Locate the cell with the specified text and output its (x, y) center coordinate. 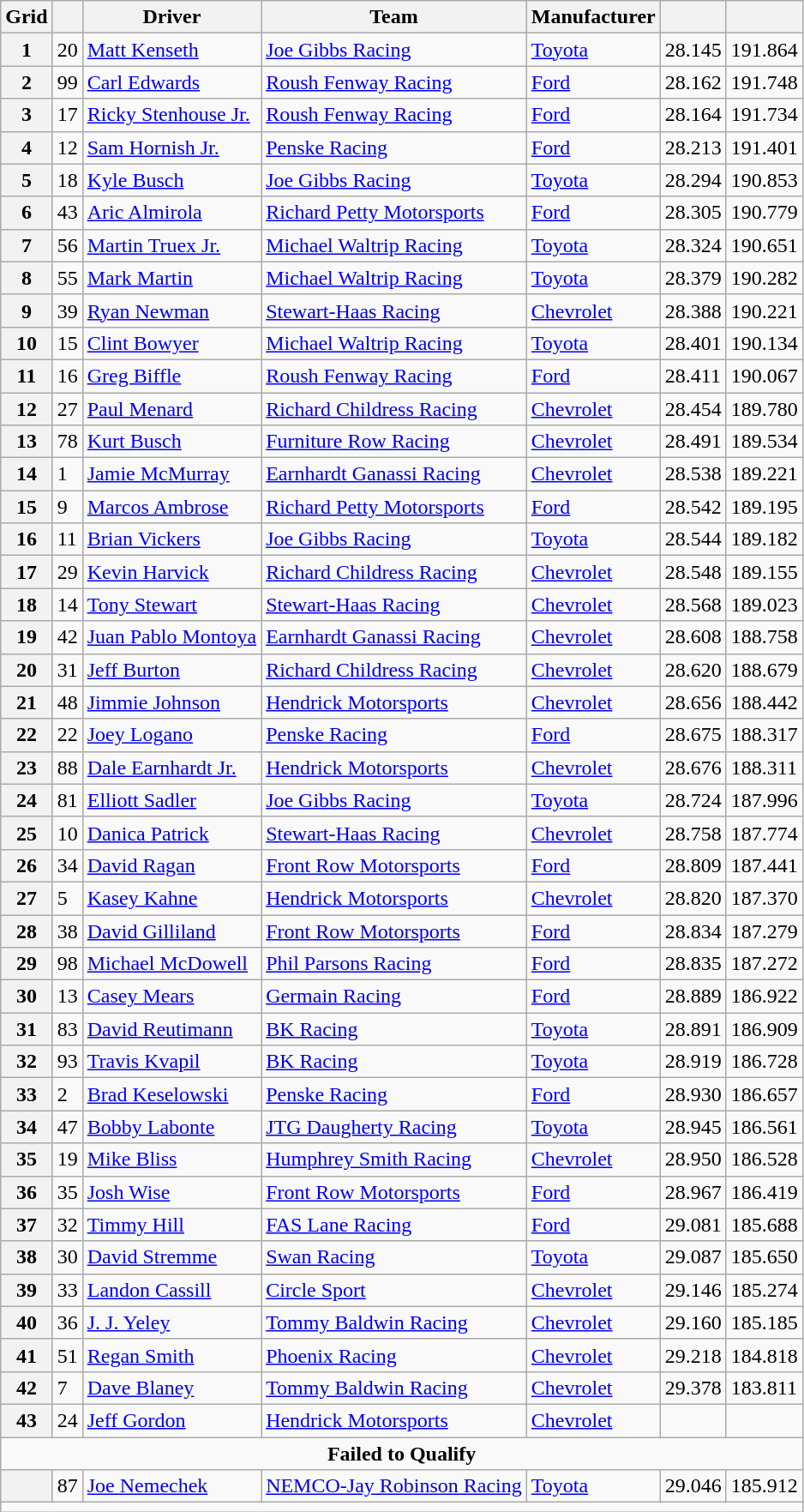
29.146 (693, 1290)
56 (67, 245)
186.419 (765, 1192)
185.274 (765, 1290)
51 (67, 1355)
Driver (171, 17)
55 (67, 278)
28.967 (693, 1192)
188.442 (765, 702)
28.656 (693, 702)
29.046 (693, 1486)
28.608 (693, 637)
Greg Biffle (171, 376)
189.534 (765, 442)
Travis Kvapil (171, 1062)
28.620 (693, 670)
28.401 (693, 343)
28.538 (693, 474)
187.441 (765, 865)
Regan Smith (171, 1355)
Ryan Newman (171, 310)
Martin Truex Jr. (171, 245)
Carl Edwards (171, 82)
Humphrey Smith Racing (394, 1160)
Grid (27, 17)
Josh Wise (171, 1192)
Sam Hornish Jr. (171, 148)
Kevin Harvick (171, 572)
Furniture Row Racing (394, 442)
29.160 (693, 1322)
Joe Nemechek (171, 1486)
Timmy Hill (171, 1225)
28.834 (693, 931)
187.279 (765, 931)
189.195 (765, 507)
41 (27, 1355)
28.379 (693, 278)
186.657 (765, 1094)
190.067 (765, 376)
NEMCO-Jay Robinson Racing (394, 1486)
37 (27, 1225)
David Reutimann (171, 1029)
190.282 (765, 278)
28.542 (693, 507)
Marcos Ambrose (171, 507)
6 (27, 213)
29.081 (693, 1225)
29.087 (693, 1257)
David Gilliland (171, 931)
28.676 (693, 768)
Kurt Busch (171, 442)
David Ragan (171, 865)
186.561 (765, 1127)
28.548 (693, 572)
98 (67, 964)
187.272 (765, 964)
191.748 (765, 82)
190.221 (765, 310)
28.930 (693, 1094)
Paul Menard (171, 409)
Aric Almirola (171, 213)
28.294 (693, 180)
28.411 (693, 376)
191.864 (765, 50)
28.891 (693, 1029)
185.912 (765, 1486)
191.401 (765, 148)
185.185 (765, 1322)
28.213 (693, 148)
29.218 (693, 1355)
David Stremme (171, 1257)
23 (27, 768)
Bobby Labonte (171, 1127)
Circle Sport (394, 1290)
Mike Bliss (171, 1160)
28.758 (693, 833)
88 (67, 768)
Joey Logano (171, 735)
28.388 (693, 310)
Ricky Stenhouse Jr. (171, 115)
28.724 (693, 800)
28.919 (693, 1062)
28.820 (693, 898)
187.996 (765, 800)
184.818 (765, 1355)
81 (67, 800)
Jamie McMurray (171, 474)
26 (27, 865)
Michael McDowell (171, 964)
25 (27, 833)
Clint Bowyer (171, 343)
Jeff Burton (171, 670)
189.221 (765, 474)
189.182 (765, 539)
186.728 (765, 1062)
Dave Blaney (171, 1388)
186.528 (765, 1160)
Phil Parsons Racing (394, 964)
28.568 (693, 605)
189.155 (765, 572)
187.370 (765, 898)
Team (394, 17)
189.023 (765, 605)
28.950 (693, 1160)
28.675 (693, 735)
Elliott Sadler (171, 800)
28.145 (693, 50)
28.835 (693, 964)
190.651 (765, 245)
185.688 (765, 1225)
Matt Kenseth (171, 50)
Kyle Busch (171, 180)
28.945 (693, 1127)
28.454 (693, 409)
78 (67, 442)
Casey Mears (171, 997)
190.853 (765, 180)
28.164 (693, 115)
99 (67, 82)
FAS Lane Racing (394, 1225)
28.491 (693, 442)
Mark Martin (171, 278)
Brian Vickers (171, 539)
190.134 (765, 343)
28.809 (693, 865)
28.324 (693, 245)
189.780 (765, 409)
47 (67, 1127)
183.811 (765, 1388)
Brad Keselowski (171, 1094)
188.317 (765, 735)
J. J. Yeley (171, 1322)
Landon Cassill (171, 1290)
188.679 (765, 670)
4 (27, 148)
29.378 (693, 1388)
Juan Pablo Montoya (171, 637)
8 (27, 278)
JTG Daugherty Racing (394, 1127)
Dale Earnhardt Jr. (171, 768)
93 (67, 1062)
185.650 (765, 1257)
Manufacturer (593, 17)
87 (67, 1486)
186.922 (765, 997)
Swan Racing (394, 1257)
48 (67, 702)
Failed to Qualify (402, 1454)
Jeff Gordon (171, 1420)
28.162 (693, 82)
83 (67, 1029)
28.544 (693, 539)
Danica Patrick (171, 833)
Kasey Kahne (171, 898)
28.889 (693, 997)
190.779 (765, 213)
21 (27, 702)
191.734 (765, 115)
Jimmie Johnson (171, 702)
Germain Racing (394, 997)
28.305 (693, 213)
188.758 (765, 637)
186.909 (765, 1029)
Phoenix Racing (394, 1355)
28 (27, 931)
Tony Stewart (171, 605)
187.774 (765, 833)
40 (27, 1322)
188.311 (765, 768)
3 (27, 115)
